Capture the cell that displays the provided text and extract its (X, Y) central coordinate. 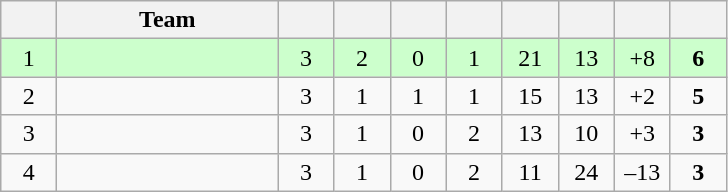
15 (530, 96)
–13 (642, 172)
+8 (642, 58)
6 (698, 58)
24 (586, 172)
5 (698, 96)
Team (168, 20)
11 (530, 172)
+2 (642, 96)
10 (586, 134)
4 (29, 172)
21 (530, 58)
+3 (642, 134)
